Capture the cell that displays the provided text and extract its [X, Y] central coordinate. 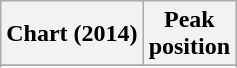
Chart (2014) [72, 34]
Peakposition [189, 34]
